Return the [X, Y] coordinate for the center point of the cell that contains the specified text.  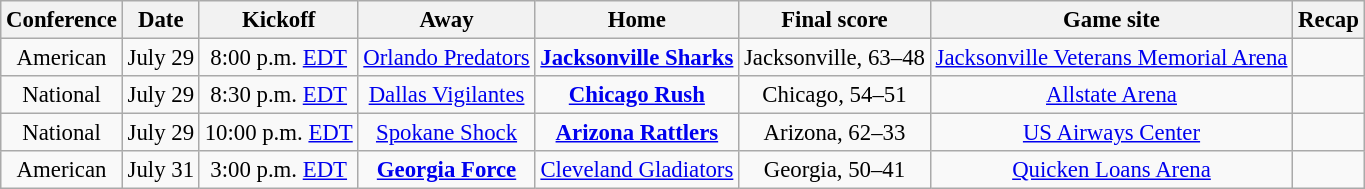
Jacksonville Veterans Memorial Arena [1112, 58]
Recap [1328, 20]
Cleveland Gladiators [637, 170]
Spokane Shock [446, 133]
Jacksonville Sharks [637, 58]
Georgia Force [446, 170]
Game site [1112, 20]
Chicago, 54–51 [835, 95]
Georgia, 50–41 [835, 170]
Jacksonville, 63–48 [835, 58]
10:00 p.m. EDT [278, 133]
Arizona Rattlers [637, 133]
3:00 p.m. EDT [278, 170]
US Airways Center [1112, 133]
8:00 p.m. EDT [278, 58]
Orlando Predators [446, 58]
Conference [62, 20]
Chicago Rush [637, 95]
Dallas Vigilantes [446, 95]
Away [446, 20]
Quicken Loans Arena [1112, 170]
July 31 [160, 170]
Kickoff [278, 20]
Date [160, 20]
Final score [835, 20]
Arizona, 62–33 [835, 133]
Home [637, 20]
8:30 p.m. EDT [278, 95]
Allstate Arena [1112, 95]
